Find where the given text appears and provide that cell's center as [x, y] coordinate. 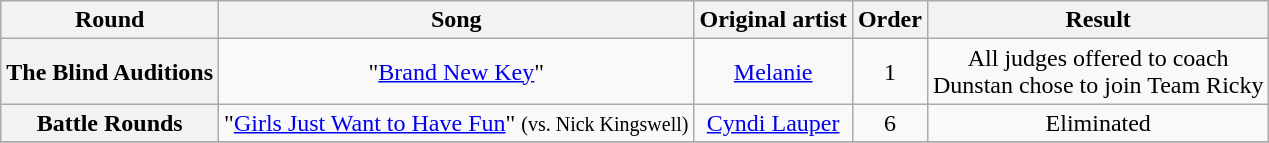
Battle Rounds [110, 123]
Cyndi Lauper [773, 123]
Eliminated [1098, 123]
1 [890, 72]
"Girls Just Want to Have Fun" (vs. Nick Kingswell) [456, 123]
All judges offered to coachDunstan chose to join Team Ricky [1098, 72]
Round [110, 20]
"Brand New Key" [456, 72]
Original artist [773, 20]
The Blind Auditions [110, 72]
Result [1098, 20]
Song [456, 20]
Melanie [773, 72]
6 [890, 123]
Order [890, 20]
